Identify which cell holds the provided text, then report its (x, y) central coordinate. 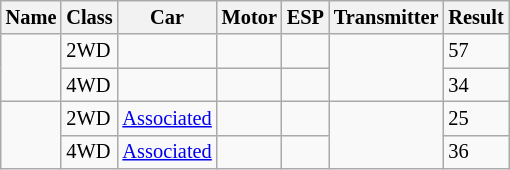
34 (476, 85)
57 (476, 51)
25 (476, 118)
Transmitter (386, 17)
36 (476, 152)
Motor (250, 17)
Name (32, 17)
Class (89, 17)
Result (476, 17)
Car (168, 17)
ESP (306, 17)
